Extract the (x, y) coordinate from the center of the cell holding the provided text.  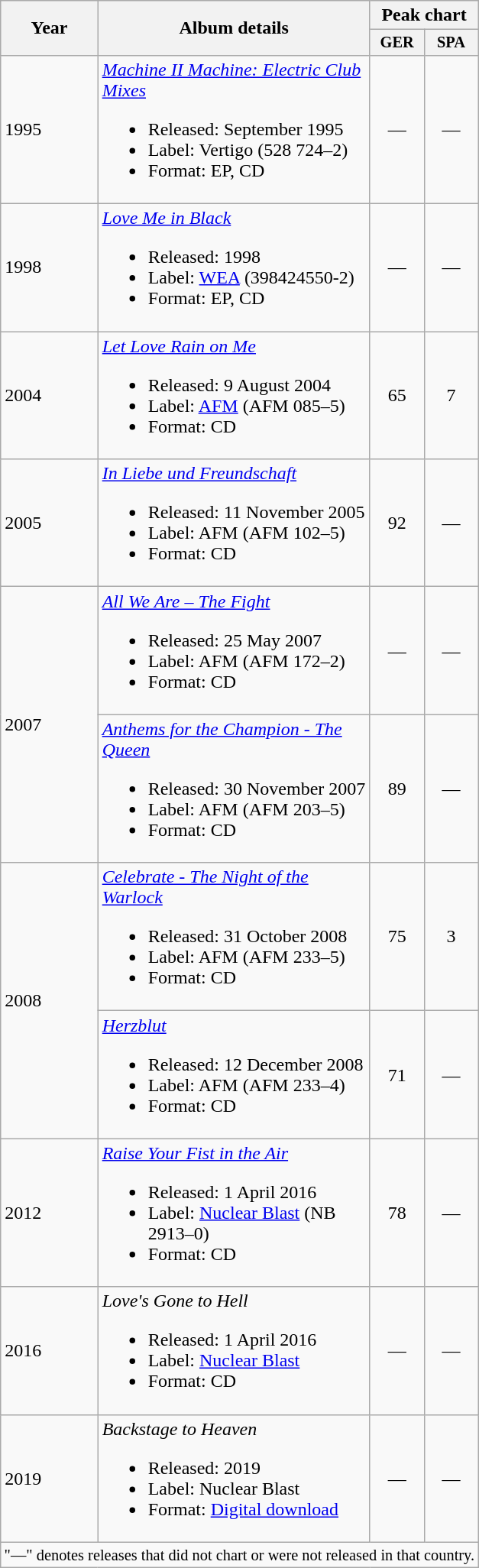
Celebrate - The Night of the WarlockReleased: 31 October 2008Label: AFM (AFM 233–5)Format: CD (234, 937)
92 (397, 523)
HerzblutReleased: 12 December 2008Label: AFM (AFM 233–4)Format: CD (234, 1074)
2008 (49, 1001)
71 (397, 1074)
Love Me in BlackReleased: 1998Label: WEA (398424550-2)Format: EP, CD (234, 267)
Backstage to HeavenReleased: 2019Label: Nuclear BlastFormat: Digital download (234, 1478)
3 (451, 937)
Peak chart (424, 15)
Let Love Rain on MeReleased: 9 August 2004Label: AFM (AFM 085–5)Format: CD (234, 396)
2007 (49, 724)
89 (397, 789)
SPA (451, 43)
Machine II Machine: Electric Club MixesReleased: September 1995Label: Vertigo (528 724–2)Format: EP, CD (234, 129)
"—" denotes releases that did not chart or were not released in that country. (240, 1555)
GER (397, 43)
Love's Gone to HellReleased: 1 April 2016Label: Nuclear BlastFormat: CD (234, 1351)
78 (397, 1213)
1995 (49, 129)
2005 (49, 523)
1998 (49, 267)
7 (451, 396)
2019 (49, 1478)
Raise Your Fist in the AirReleased: 1 April 2016Label: Nuclear Blast (NB 2913–0)Format: CD (234, 1213)
In Liebe und FreundschaftReleased: 11 November 2005Label: AFM (AFM 102–5)Format: CD (234, 523)
Anthems for the Champion - The QueenReleased: 30 November 2007Label: AFM (AFM 203–5)Format: CD (234, 789)
65 (397, 396)
All We Are – The FightReleased: 25 May 2007Label: AFM (AFM 172–2)Format: CD (234, 651)
2012 (49, 1213)
2016 (49, 1351)
75 (397, 937)
2004 (49, 396)
Album details (234, 28)
Year (49, 28)
